Identify which cell holds the provided text, then report its (x, y) central coordinate. 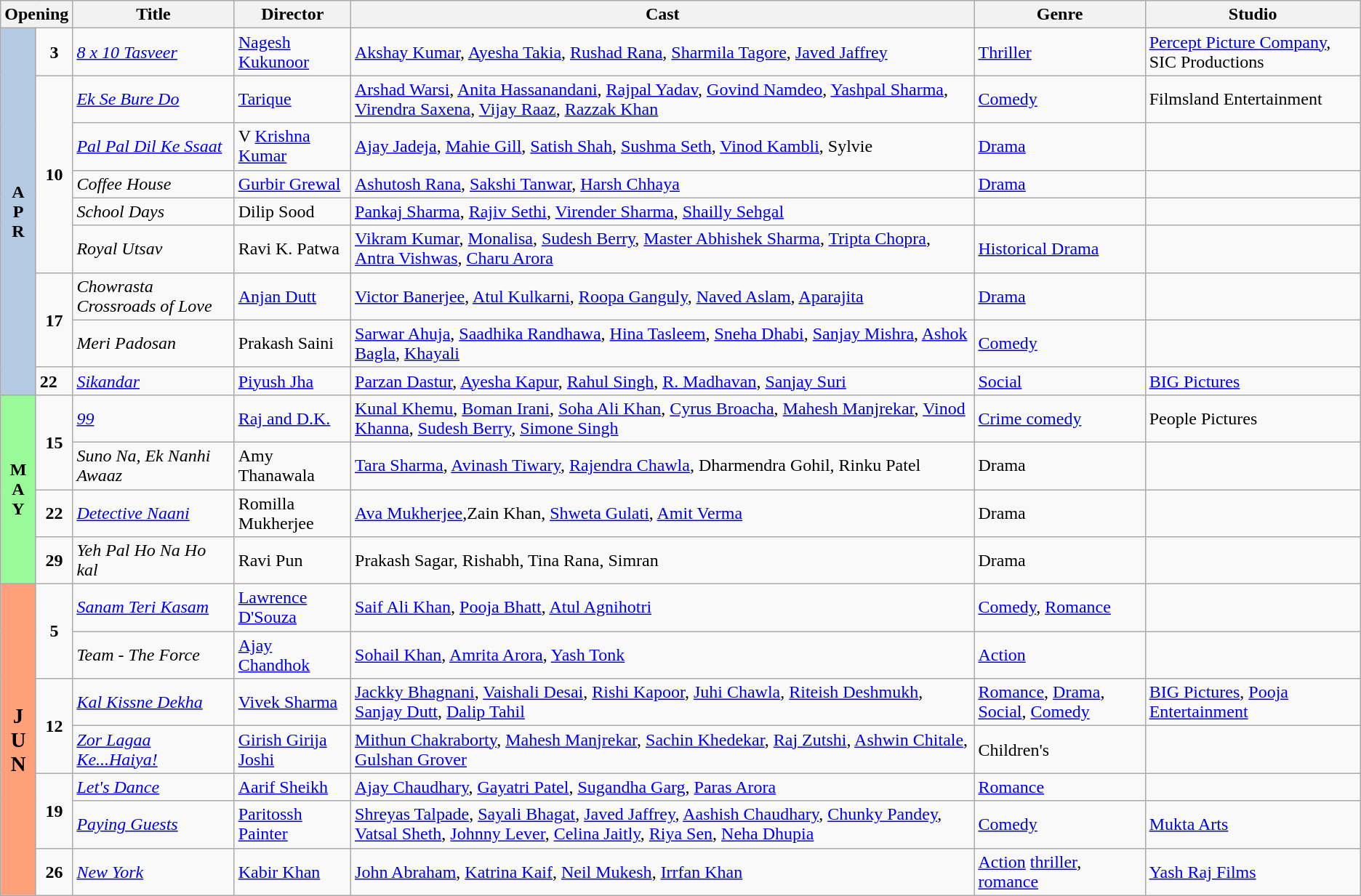
Sikandar (153, 381)
Dilip Sood (292, 211)
Aarif Sheikh (292, 787)
Action thriller, romance (1060, 872)
Comedy, Romance (1060, 608)
Arshad Warsi, Anita Hassanandani, Rajpal Yadav, Govind Namdeo, Yashpal Sharma, Virendra Saxena, Vijay Raaz, Razzak Khan (663, 99)
Detective Naani (153, 513)
Shreyas Talpade, Sayali Bhagat, Javed Jaffrey, Aashish Chaudhary, Chunky Pandey, Vatsal Sheth, Johnny Lever, Celina Jaitly, Riya Sen, Neha Dhupia (663, 824)
Jackky Bhagnani, Vaishali Desai, Rishi Kapoor, Juhi Chawla, Riteish Deshmukh, Sanjay Dutt, Dalip Tahil (663, 702)
Pankaj Sharma, Rajiv Sethi, Virender Sharma, Shailly Sehgal (663, 211)
Ravi K. Patwa (292, 249)
Sanam Teri Kasam (153, 608)
19 (54, 811)
Ravi Pun (292, 561)
29 (54, 561)
5 (54, 631)
Kunal Khemu, Boman Irani, Soha Ali Khan, Cyrus Broacha, Mahesh Manjrekar, Vinod Khanna, Sudesh Berry, Simone Singh (663, 419)
Percept Picture Company, SIC Productions (1253, 52)
Ajay Chandhok (292, 655)
Sarwar Ahuja, Saadhika Randhawa, Hina Tasleem, Sneha Dhabi, Sanjay Mishra, Ashok Bagla, Khayali (663, 343)
School Days (153, 211)
Chowrasta Crossroads of Love (153, 296)
Yeh Pal Ho Na Ho kal (153, 561)
Romilla Mukherjee (292, 513)
Team - The Force (153, 655)
Action (1060, 655)
Lawrence D'Souza (292, 608)
8 x 10 Tasveer (153, 52)
Suno Na, Ek Nanhi Awaaz (153, 465)
26 (54, 872)
John Abraham, Katrina Kaif, Neil Mukesh, Irrfan Khan (663, 872)
Royal Utsav (153, 249)
Opening (36, 15)
APR (19, 212)
BIG Pictures (1253, 381)
Prakash Sagar, Rishabh, Tina Rana, Simran (663, 561)
V Krishna Kumar (292, 147)
New York (153, 872)
10 (54, 174)
Anjan Dutt (292, 296)
Akshay Kumar, Ayesha Takia, Rushad Rana, Sharmila Tagore, Javed Jaffrey (663, 52)
Ajay Jadeja, Mahie Gill, Satish Shah, Sushma Seth, Vinod Kambli, Sylvie (663, 147)
3 (54, 52)
Piyush Jha (292, 381)
Yash Raj Films (1253, 872)
Mithun Chakraborty, Mahesh Manjrekar, Sachin Khedekar, Raj Zutshi, Ashwin Chitale, Gulshan Grover (663, 750)
Children's (1060, 750)
Title (153, 15)
JUN (19, 740)
Paritossh Painter (292, 824)
12 (54, 726)
Genre (1060, 15)
Let's Dance (153, 787)
99 (153, 419)
Director (292, 15)
Girish Girija Joshi (292, 750)
BIG Pictures, Pooja Entertainment (1253, 702)
Gurbir Grewal (292, 184)
Kal Kissne Dekha (153, 702)
Kabir Khan (292, 872)
Raj and D.K. (292, 419)
Amy Thanawala (292, 465)
Tarique (292, 99)
Sohail Khan, Amrita Arora, Yash Tonk (663, 655)
Vikram Kumar, Monalisa, Sudesh Berry, Master Abhishek Sharma, Tripta Chopra, Antra Vishwas, Charu Arora (663, 249)
Romance, Drama, Social, Comedy (1060, 702)
Mukta Arts (1253, 824)
Filmsland Entertainment (1253, 99)
Cast (663, 15)
People Pictures (1253, 419)
Coffee House (153, 184)
Social (1060, 381)
Parzan Dastur, Ayesha Kapur, Rahul Singh, R. Madhavan, Sanjay Suri (663, 381)
Zor Lagaa Ke...Haiya! (153, 750)
Prakash Saini (292, 343)
Ajay Chaudhary, Gayatri Patel, Sugandha Garg, Paras Arora (663, 787)
Paying Guests (153, 824)
Pal Pal Dil Ke Ssaat (153, 147)
Meri Padosan (153, 343)
Tara Sharma, Avinash Tiwary, Rajendra Chawla, Dharmendra Gohil, Rinku Patel (663, 465)
Saif Ali Khan, Pooja Bhatt, Atul Agnihotri (663, 608)
Ava Mukherjee,Zain Khan, Shweta Gulati, Amit Verma (663, 513)
Vivek Sharma (292, 702)
MAY (19, 489)
Nagesh Kukunoor (292, 52)
Ek Se Bure Do (153, 99)
Crime comedy (1060, 419)
Victor Banerjee, Atul Kulkarni, Roopa Ganguly, Naved Aslam, Aparajita (663, 296)
Thriller (1060, 52)
Historical Drama (1060, 249)
17 (54, 320)
Studio (1253, 15)
15 (54, 442)
Romance (1060, 787)
Ashutosh Rana, Sakshi Tanwar, Harsh Chhaya (663, 184)
